Find where the given text appears and provide that cell's center as (x, y) coordinate. 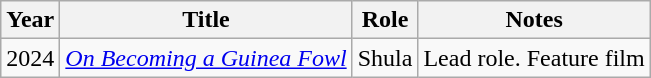
Shula (385, 58)
On Becoming a Guinea Fowl (206, 58)
Role (385, 20)
Notes (534, 20)
Title (206, 20)
Lead role. Feature film (534, 58)
Year (30, 20)
2024 (30, 58)
